From the cell containing the given text, extract its center point as [X, Y] coordinate. 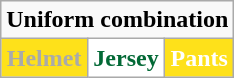
Helmet [44, 58]
Uniform combination [118, 20]
Jersey [126, 58]
Pants [200, 58]
